Locate the cell with the specified text and output its (X, Y) center coordinate. 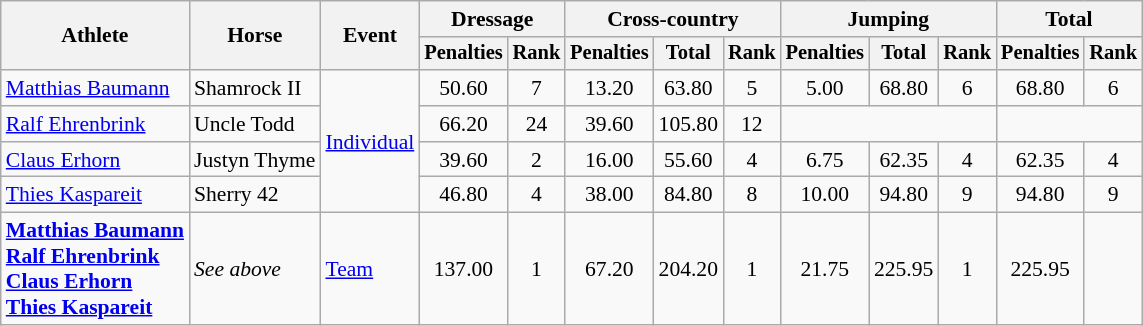
55.60 (688, 160)
5.00 (825, 88)
105.80 (688, 124)
Uncle Todd (254, 124)
Team (370, 269)
Ralf Ehrenbrink (95, 124)
10.00 (825, 195)
Justyn Thyme (254, 160)
2 (537, 160)
38.00 (609, 195)
Sherry 42 (254, 195)
Shamrock II (254, 88)
67.20 (609, 269)
84.80 (688, 195)
Cross-country (672, 19)
21.75 (825, 269)
Claus Erhorn (95, 160)
46.80 (463, 195)
63.80 (688, 88)
16.00 (609, 160)
50.60 (463, 88)
Event (370, 36)
6.75 (825, 160)
204.20 (688, 269)
Individual (370, 141)
Athlete (95, 36)
5 (752, 88)
66.20 (463, 124)
137.00 (463, 269)
24 (537, 124)
7 (537, 88)
8 (752, 195)
Jumping (888, 19)
13.20 (609, 88)
Matthias BaumannRalf EhrenbrinkClaus ErhornThies Kaspareit (95, 269)
Matthias Baumann (95, 88)
See above (254, 269)
Horse (254, 36)
Thies Kaspareit (95, 195)
12 (752, 124)
Dressage (492, 19)
